Find where the given text appears and provide that cell's center as [x, y] coordinate. 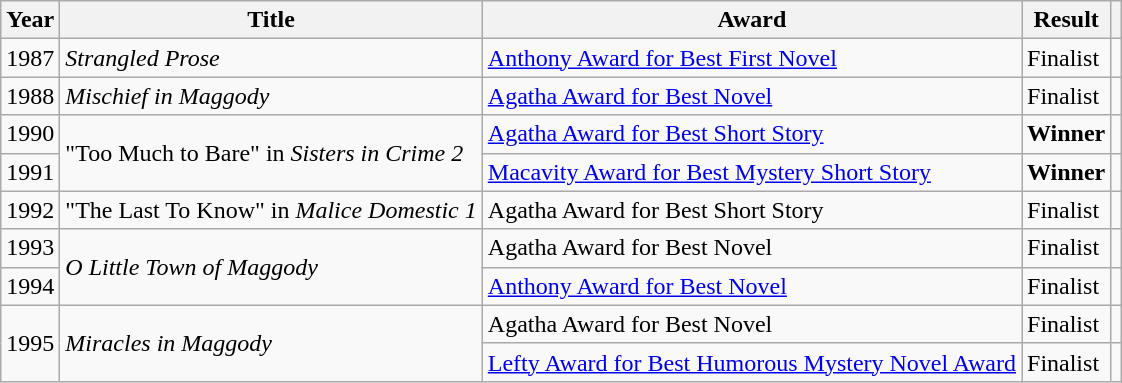
Lefty Award for Best Humorous Mystery Novel Award [752, 362]
"The Last To Know" in Malice Domestic 1 [271, 210]
1994 [30, 286]
1987 [30, 58]
1992 [30, 210]
Title [271, 20]
Strangled Prose [271, 58]
Anthony Award for Best First Novel [752, 58]
1991 [30, 172]
1995 [30, 343]
Award [752, 20]
1990 [30, 134]
1993 [30, 248]
Year [30, 20]
Miracles in Maggody [271, 343]
1988 [30, 96]
Mischief in Maggody [271, 96]
Anthony Award for Best Novel [752, 286]
O Little Town of Maggody [271, 267]
Macavity Award for Best Mystery Short Story [752, 172]
"Too Much to Bare" in Sisters in Crime 2 [271, 153]
Result [1066, 20]
